Locate the cell with the specified text and output its [X, Y] center coordinate. 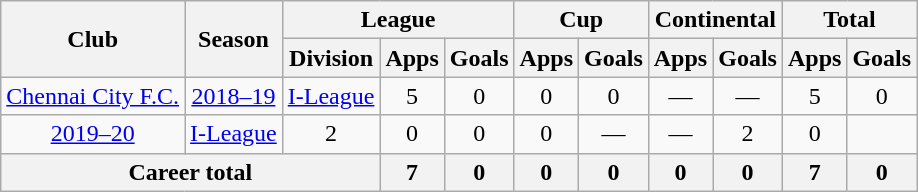
Cup [581, 20]
Total [849, 20]
Career total [190, 172]
Club [93, 39]
Division [331, 58]
2019–20 [93, 134]
2018–19 [234, 96]
Season [234, 39]
Chennai City F.C. [93, 96]
Continental [715, 20]
League [398, 20]
